Locate the cell with the specified text and output its [x, y] center coordinate. 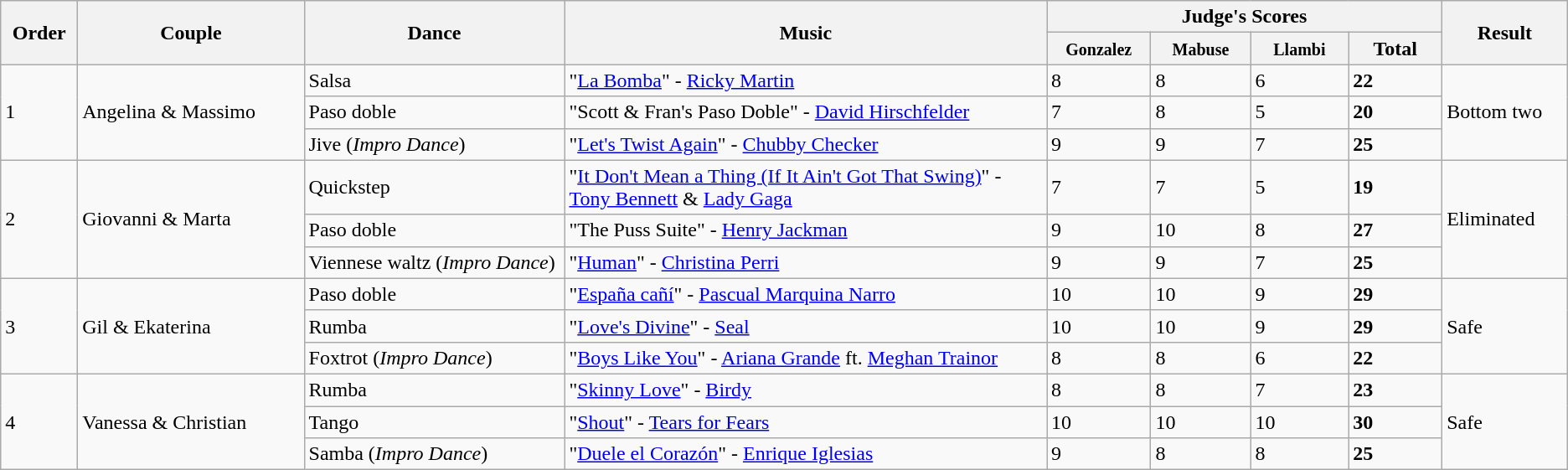
Tango [434, 421]
"Duele el Corazón" - Enrique Iglesias [806, 454]
Bottom two [1505, 112]
20 [1395, 112]
4 [39, 421]
Samba (Impro Dance) [434, 454]
"España cañí" - Pascual Marquina Narro [806, 294]
"Shout" - Tears for Fears [806, 421]
"The Puss Suite" - Henry Jackman [806, 230]
Jive (Impro Dance) [434, 144]
"Love's Divine" - Seal [806, 326]
Total [1395, 49]
Giovanni & Marta [191, 220]
"Scott & Fran's Paso Doble" - David Hirschfelder [806, 112]
23 [1395, 390]
3 [39, 326]
Music [806, 33]
Angelina & Massimo [191, 112]
"La Bomba" - Ricky Martin [806, 80]
Order [39, 33]
Couple [191, 33]
Mabuse [1201, 49]
1 [39, 112]
Viennese waltz (Impro Dance) [434, 262]
Salsa [434, 80]
Gil & Ekaterina [191, 326]
Result [1505, 33]
Eliminated [1505, 220]
27 [1395, 230]
"It Don't Mean a Thing (If It Ain't Got That Swing)" - Tony Bennett & Lady Gaga [806, 188]
30 [1395, 421]
"Human" - Christina Perri [806, 262]
Foxtrot (Impro Dance) [434, 358]
Judge's Scores [1245, 17]
Vanessa & Christian [191, 421]
"Let's Twist Again" - Chubby Checker [806, 144]
Dance [434, 33]
2 [39, 220]
Llambi [1300, 49]
19 [1395, 188]
Gonzalez [1099, 49]
"Skinny Love" - Birdy [806, 390]
"Boys Like You" - Ariana Grande ft. Meghan Trainor [806, 358]
Quickstep [434, 188]
